Return (X, Y) of the center of cell containing provided text 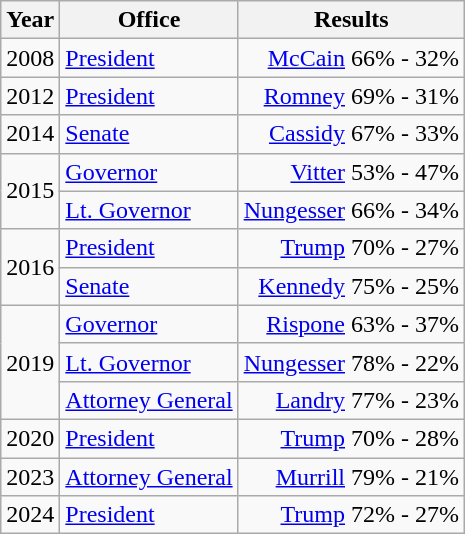
Trump 72% - 27% (351, 515)
2012 (30, 96)
Cassidy 67% - 33% (351, 134)
Results (351, 20)
Trump 70% - 28% (351, 438)
2019 (30, 362)
Romney 69% - 31% (351, 96)
Nungesser 78% - 22% (351, 362)
Rispone 63% - 37% (351, 324)
2024 (30, 515)
McCain 66% - 32% (351, 58)
Nungesser 66% - 34% (351, 210)
Kennedy 75% - 25% (351, 286)
2015 (30, 191)
2020 (30, 438)
Murrill 79% - 21% (351, 477)
2014 (30, 134)
Office (149, 20)
2016 (30, 267)
Landry 77% - 23% (351, 400)
Trump 70% - 27% (351, 248)
Year (30, 20)
2023 (30, 477)
Vitter 53% - 47% (351, 172)
2008 (30, 58)
